Output the (X, Y) coordinate of the center of the cell containing the given text.  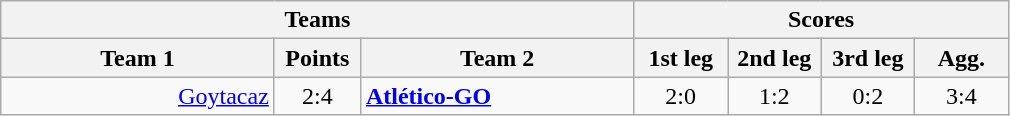
Points (317, 58)
2nd leg (775, 58)
3rd leg (868, 58)
1:2 (775, 96)
0:2 (868, 96)
Scores (821, 20)
2:4 (317, 96)
2:0 (681, 96)
Atlético-GO (497, 96)
1st leg (681, 58)
Team 1 (138, 58)
Teams (318, 20)
3:4 (962, 96)
Agg. (962, 58)
Goytacaz (138, 96)
Team 2 (497, 58)
